Determine the [x, y] coordinate at the center of the cell enclosing the given text.  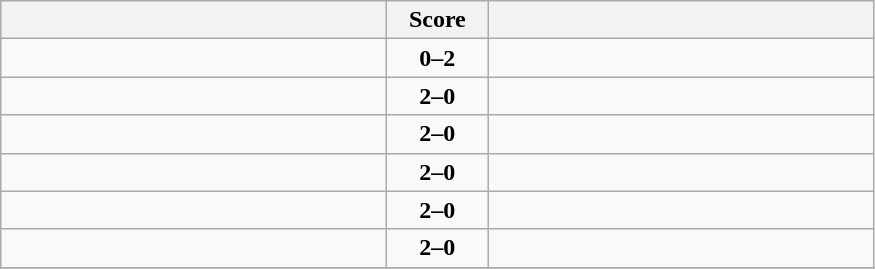
Score [438, 20]
0–2 [438, 58]
